Find where the given text appears and provide that cell's center as [x, y] coordinate. 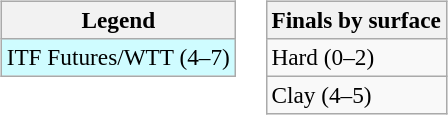
Hard (0–2) [356, 57]
Legend [118, 20]
ITF Futures/WTT (4–7) [118, 57]
Clay (4–5) [356, 95]
Finals by surface [356, 20]
